Return [x, y] of the center of cell containing provided text 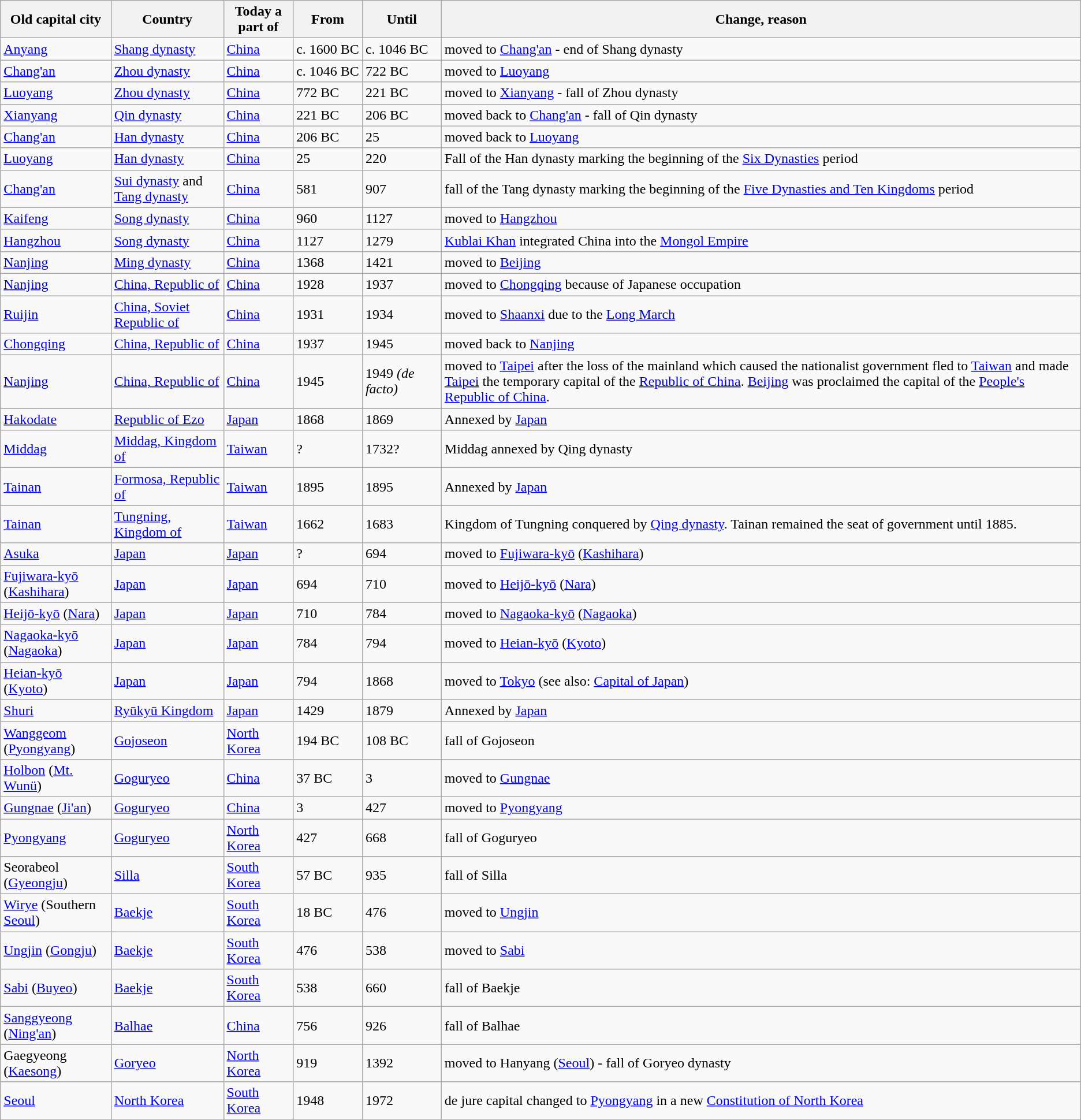
Heian-kyō (Kyoto) [55, 680]
Asuka [55, 554]
1879 [402, 710]
Fall of the Han dynasty marking the beginning of the Six Dynasties period [761, 159]
722 BC [402, 71]
926 [402, 1026]
220 [402, 159]
1429 [328, 710]
Ruijin [55, 314]
Nagaoka-kyō (Nagaoka) [55, 643]
moved to Luoyang [761, 71]
Gojoseon [167, 741]
Old capital city [55, 20]
fall of Silla [761, 876]
Fujiwara-kyō (Kashihara) [55, 583]
Anyang [55, 49]
moved to Tokyo (see also: Capital of Japan) [761, 680]
756 [328, 1026]
Middag [55, 449]
Formosa, Republic of [167, 486]
108 BC [402, 741]
Gaegyeong (Kaesong) [55, 1063]
1869 [402, 419]
moved to Heijō-kyō (Nara) [761, 583]
moved to Shaanxi due to the Long March [761, 314]
From [328, 20]
Chongqing [55, 344]
Middag, Kingdom of [167, 449]
China, Soviet Republic of [167, 314]
Kublai Khan integrated China into the Mongol Empire [761, 240]
1279 [402, 240]
1662 [328, 524]
Republic of Ezo [167, 419]
18 BC [328, 913]
fall of Baekje [761, 988]
moved back to Chang'an - fall of Qin dynasty [761, 115]
moved to Hanyang (Seoul) - fall of Goryeo dynasty [761, 1063]
Until [402, 20]
Xianyang [55, 115]
Shuri [55, 710]
Sui dynasty and Tang dynasty [167, 188]
de jure capital changed to Pyongyang in a new Constitution of North Korea [761, 1101]
moved to Sabi [761, 951]
Wirye (Southern Seoul) [55, 913]
moved back to Nanjing [761, 344]
Goryeo [167, 1063]
Seorabeol (Gyeongju) [55, 876]
1368 [328, 262]
c. 1600 BC [328, 49]
moved to Heian-kyō (Kyoto) [761, 643]
fall of the Tang dynasty marking the beginning of the Five Dynasties and Ten Kingdoms period [761, 188]
Sanggyeong (Ning'an) [55, 1026]
Wanggeom (Pyongyang) [55, 741]
Kaifeng [55, 218]
935 [402, 876]
37 BC [328, 777]
57 BC [328, 876]
1683 [402, 524]
1928 [328, 284]
1931 [328, 314]
moved to Pyongyang [761, 808]
moved to Xianyang - fall of Zhou dynasty [761, 93]
Tungning, Kingdom of [167, 524]
Sabi (Buyeo) [55, 988]
moved to Nagaoka-kyō (Nagaoka) [761, 613]
1392 [402, 1063]
772 BC [328, 93]
Change, reason [761, 20]
Gungnae (Ji'an) [55, 808]
moved to Hangzhou [761, 218]
moved to Fujiwara-kyō (Kashihara) [761, 554]
Hangzhou [55, 240]
907 [402, 188]
Balhae [167, 1026]
Kingdom of Tungning conquered by Qing dynasty. Tainan remained the seat of government until 1885. [761, 524]
1732? [402, 449]
Heijō-kyō (Nara) [55, 613]
fall of Goguryeo [761, 838]
194 BC [328, 741]
Today a part of [259, 20]
Hakodate [55, 419]
Ryūkyū Kingdom [167, 710]
1948 [328, 1101]
fall of Balhae [761, 1026]
Middag annexed by Qing dynasty [761, 449]
Seoul [55, 1101]
668 [402, 838]
moved back to Luoyang [761, 137]
919 [328, 1063]
1934 [402, 314]
660 [402, 988]
moved to Gungnae [761, 777]
1421 [402, 262]
Pyongyang [55, 838]
Ungjin (Gongju) [55, 951]
moved to Chongqing because of Japanese occupation [761, 284]
1949 (de facto) [402, 382]
moved to Beijing [761, 262]
960 [328, 218]
Shang dynasty [167, 49]
Ming dynasty [167, 262]
1972 [402, 1101]
581 [328, 188]
moved to Ungjin [761, 913]
Holbon (Mt. Wunü) [55, 777]
Country [167, 20]
Silla [167, 876]
moved to Chang'an - end of Shang dynasty [761, 49]
fall of Gojoseon [761, 741]
Qin dynasty [167, 115]
